Search for the cell housing the specified text and yield its (x, y) center coordinate. 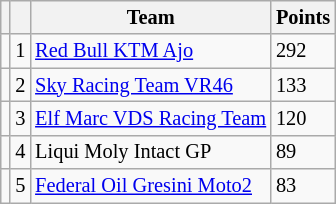
133 (303, 85)
Liqui Moly Intact GP (150, 152)
83 (303, 186)
120 (303, 118)
Points (303, 17)
Sky Racing Team VR46 (150, 85)
Elf Marc VDS Racing Team (150, 118)
Federal Oil Gresini Moto2 (150, 186)
3 (20, 118)
89 (303, 152)
292 (303, 51)
Team (150, 17)
1 (20, 51)
2 (20, 85)
Red Bull KTM Ajo (150, 51)
5 (20, 186)
4 (20, 152)
